Provide the (x, y) coordinate of the cell's center where the given text is located.  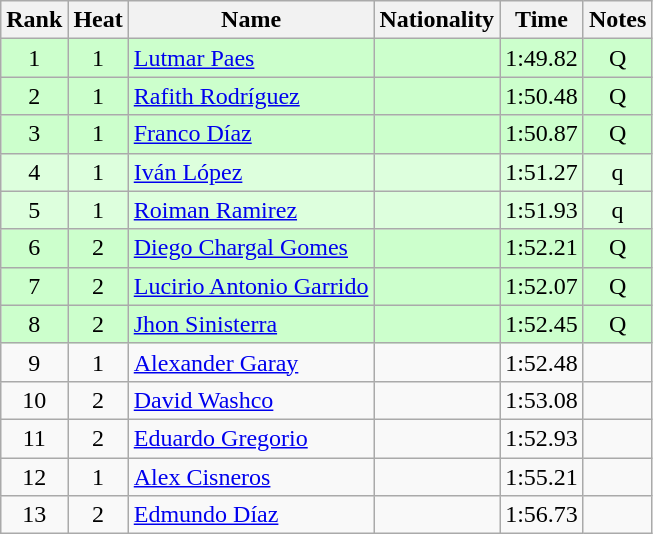
David Washco (251, 400)
Roiman Ramirez (251, 210)
Edmundo Díaz (251, 515)
Alex Cisneros (251, 477)
5 (34, 210)
1:55.21 (542, 477)
6 (34, 248)
Eduardo Gregorio (251, 438)
Franco Díaz (251, 134)
10 (34, 400)
Iván López (251, 172)
Alexander Garay (251, 362)
1:51.27 (542, 172)
1:53.08 (542, 400)
Name (251, 20)
1:51.93 (542, 210)
13 (34, 515)
Rank (34, 20)
Rafith Rodríguez (251, 96)
8 (34, 324)
1:52.07 (542, 286)
Nationality (437, 20)
3 (34, 134)
1:52.45 (542, 324)
1:52.48 (542, 362)
Heat (98, 20)
1:56.73 (542, 515)
1:50.87 (542, 134)
Notes (617, 20)
9 (34, 362)
1:49.82 (542, 58)
12 (34, 477)
1:52.21 (542, 248)
Time (542, 20)
Jhon Sinisterra (251, 324)
1:50.48 (542, 96)
Lucirio Antonio Garrido (251, 286)
Diego Chargal Gomes (251, 248)
1:52.93 (542, 438)
7 (34, 286)
11 (34, 438)
Lutmar Paes (251, 58)
4 (34, 172)
